From the cell containing the given text, extract its center point as [x, y] coordinate. 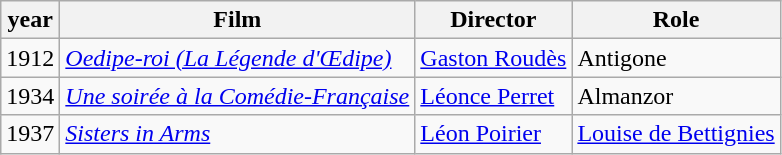
Sisters in Arms [238, 134]
Almanzor [676, 96]
Léonce Perret [494, 96]
Antigone [676, 58]
Une soirée à la Comédie-Française [238, 96]
1934 [30, 96]
Role [676, 20]
Film [238, 20]
Director [494, 20]
1912 [30, 58]
Louise de Bettignies [676, 134]
1937 [30, 134]
Gaston Roudès [494, 58]
Oedipe-roi (La Légende d'Œdipe) [238, 58]
Léon Poirier [494, 134]
year [30, 20]
